Determine the (x, y) coordinate at the center of the cell enclosing the given text.  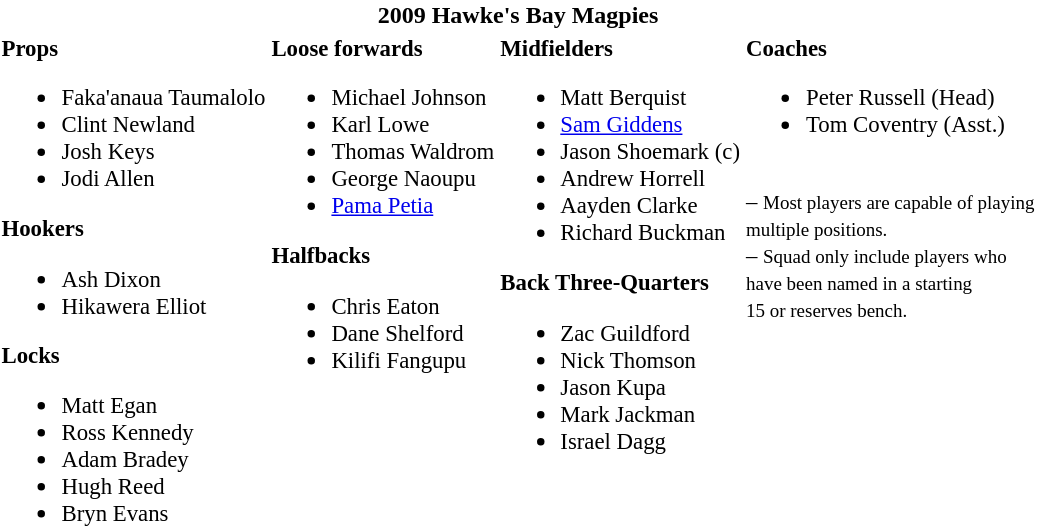
2009 Hawke's Bay Magpies (518, 15)
